Find where the given text appears and provide that cell's center as (x, y) coordinate. 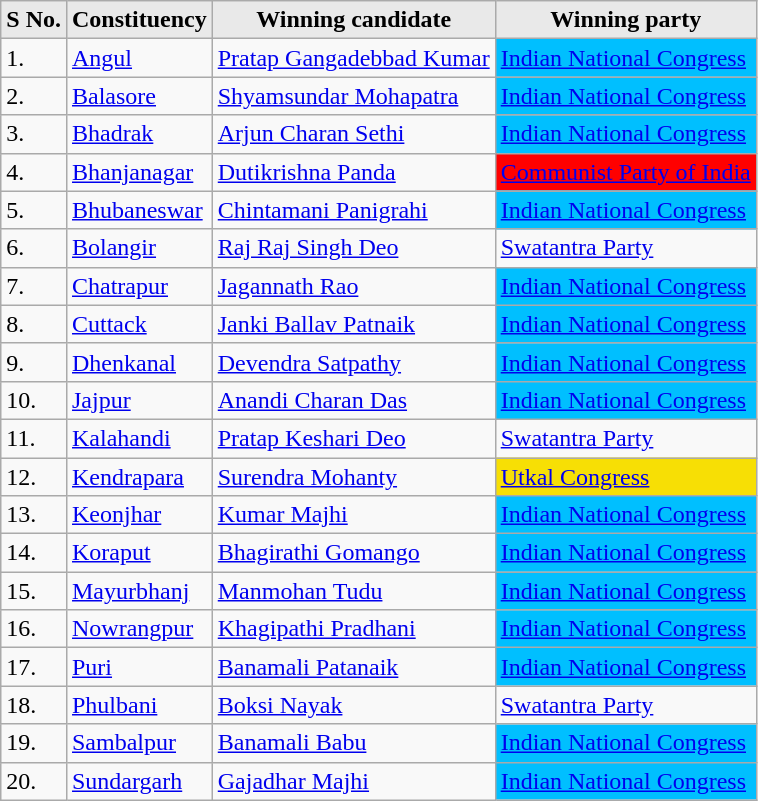
Kendrapara (139, 477)
Angul (139, 58)
Bhanjanagar (139, 172)
Shyamsundar Mohapatra (354, 96)
Banamali Babu (354, 743)
Sundargarh (139, 781)
15. (34, 591)
20. (34, 781)
Jajpur (139, 400)
Mayurbhanj (139, 591)
Dutikrishna Panda (354, 172)
Puri (139, 667)
S No. (34, 20)
11. (34, 438)
Nowrangpur (139, 629)
Pratap Gangadebbad Kumar (354, 58)
Banamali Patanaik (354, 667)
14. (34, 553)
Bhagirathi Gomango (354, 553)
4. (34, 172)
Anandi Charan Das (354, 400)
13. (34, 515)
6. (34, 248)
10. (34, 400)
Manmohan Tudu (354, 591)
Kalahandi (139, 438)
16. (34, 629)
17. (34, 667)
3. (34, 134)
18. (34, 705)
Dhenkanal (139, 362)
Jagannath Rao (354, 286)
Pratap Keshari Deo (354, 438)
Sambalpur (139, 743)
2. (34, 96)
Keonjhar (139, 515)
Devendra Satpathy (354, 362)
Kumar Majhi (354, 515)
Winning party (626, 20)
12. (34, 477)
19. (34, 743)
Phulbani (139, 705)
Chintamani Panigrahi (354, 210)
Boksi Nayak (354, 705)
Bhadrak (139, 134)
1. (34, 58)
Constituency (139, 20)
Bhubaneswar (139, 210)
Raj Raj Singh Deo (354, 248)
8. (34, 324)
9. (34, 362)
Balasore (139, 96)
Surendra Mohanty (354, 477)
Janki Ballav Patnaik (354, 324)
7. (34, 286)
Winning candidate (354, 20)
5. (34, 210)
Gajadhar Majhi (354, 781)
Chatrapur (139, 286)
Bolangir (139, 248)
Cuttack (139, 324)
Khagipathi Pradhani (354, 629)
Arjun Charan Sethi (354, 134)
Utkal Congress (626, 477)
Communist Party of India (626, 172)
Koraput (139, 553)
